Output the [x, y] coordinate of the center of the cell containing the given text.  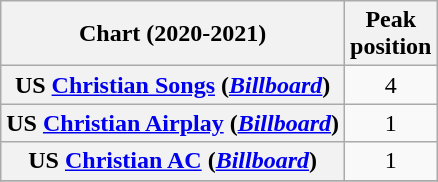
Chart (2020-2021) [173, 34]
Peak position [391, 34]
US Christian Airplay (Billboard) [173, 123]
US Christian AC (Billboard) [173, 161]
US Christian Songs (Billboard) [173, 85]
4 [391, 85]
